Find where the given text appears and provide that cell's center as [X, Y] coordinate. 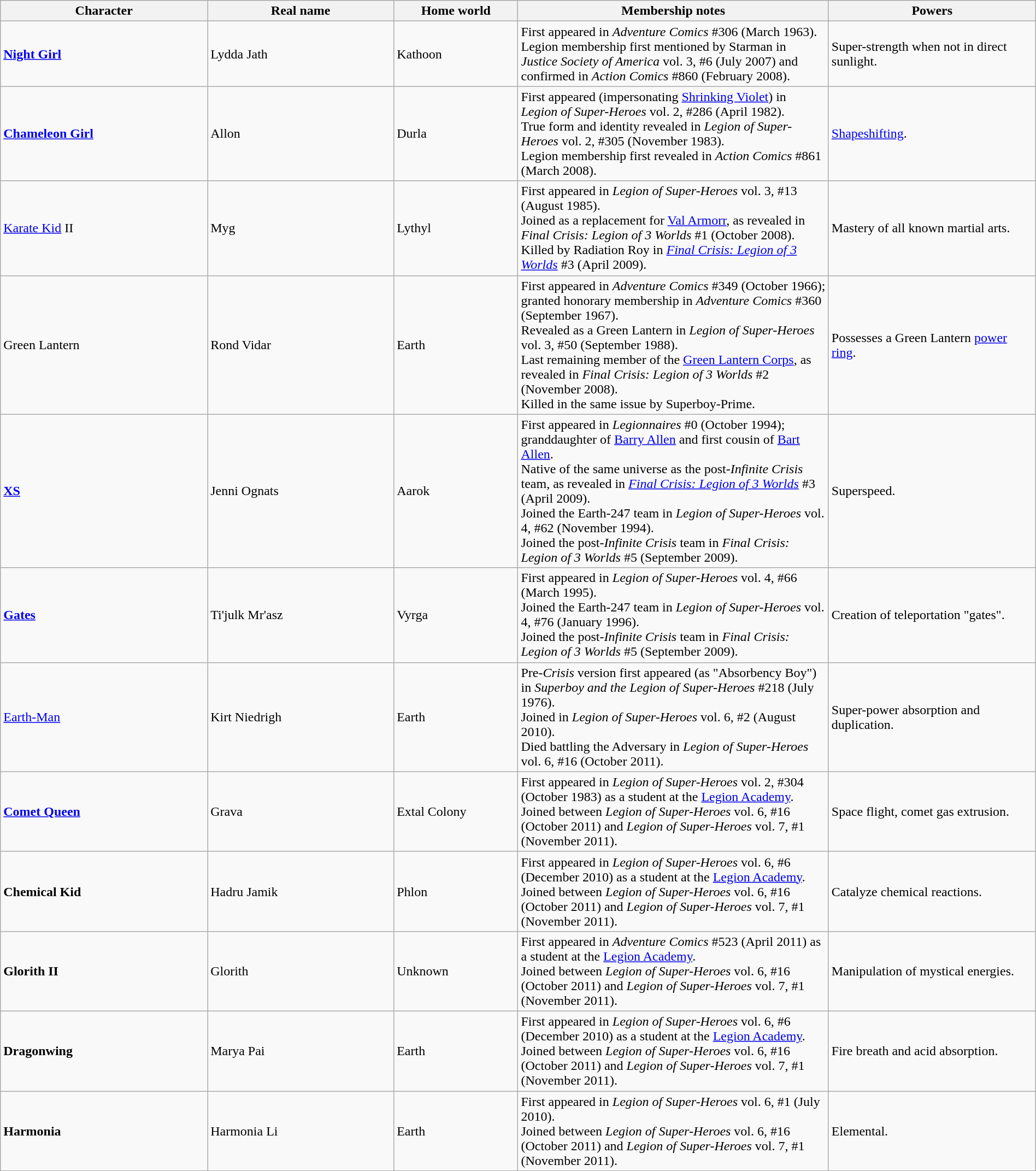
Dragonwing [104, 1051]
Night Girl [104, 54]
Lydda Jath [301, 54]
Manipulation of mystical energies. [932, 971]
Phlon [456, 891]
Durla [456, 133]
Glorith [301, 971]
Extal Colony [456, 811]
Unknown [456, 971]
Comet Queen [104, 811]
Creation of teleportation "gates". [932, 615]
Super-strength when not in direct sunlight. [932, 54]
Elemental. [932, 1131]
Shapeshifting. [932, 133]
Home world [456, 11]
Earth-Man [104, 717]
Kathoon [456, 54]
Fire breath and acid absorption. [932, 1051]
Superspeed. [932, 491]
Membership notes [673, 11]
Space flight, comet gas extrusion. [932, 811]
Karate Kid II [104, 228]
Harmonia [104, 1131]
Marya Pai [301, 1051]
Rond Vidar [301, 345]
Ti'julk Mr'asz [301, 615]
Mastery of all known martial arts. [932, 228]
Vyrga [456, 615]
Allon [301, 133]
Catalyze chemical reactions. [932, 891]
Hadru Jamik [301, 891]
Myg [301, 228]
Glorith II [104, 971]
Real name [301, 11]
Kirt Niedrigh [301, 717]
Harmonia Li [301, 1131]
Jenni Ognats [301, 491]
Chemical Kid [104, 891]
Lythyl [456, 228]
Character [104, 11]
Green Lantern [104, 345]
Possesses a Green Lantern power ring. [932, 345]
Grava [301, 811]
XS [104, 491]
Gates [104, 615]
Aarok [456, 491]
Chameleon Girl [104, 133]
Super-power absorption and duplication. [932, 717]
Powers [932, 11]
